Return (X, Y) of the center of cell containing provided text 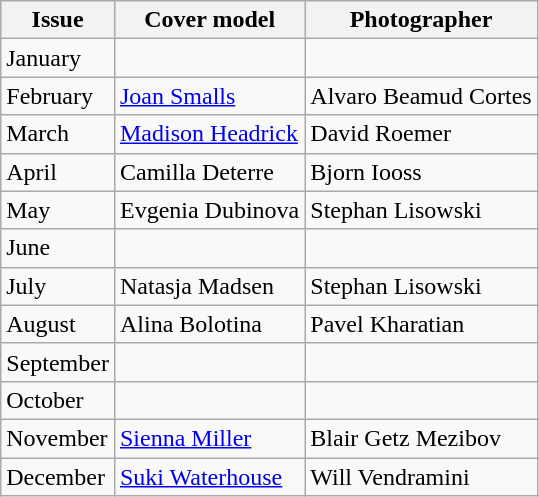
August (58, 324)
November (58, 438)
Issue (58, 20)
Suki Waterhouse (209, 477)
September (58, 362)
May (58, 210)
Bjorn Iooss (421, 172)
Evgenia Dubinova (209, 210)
October (58, 400)
Sienna Miller (209, 438)
Cover model (209, 20)
December (58, 477)
Joan Smalls (209, 96)
January (58, 58)
March (58, 134)
April (58, 172)
Will Vendramini (421, 477)
February (58, 96)
July (58, 286)
Alvaro Beamud Cortes (421, 96)
David Roemer (421, 134)
Blair Getz Mezibov (421, 438)
Pavel Kharatian (421, 324)
Photographer (421, 20)
June (58, 248)
Camilla Deterre (209, 172)
Natasja Madsen (209, 286)
Alina Bolotina (209, 324)
Madison Headrick (209, 134)
